Extract the [X, Y] coordinate from the center of the cell holding the provided text.  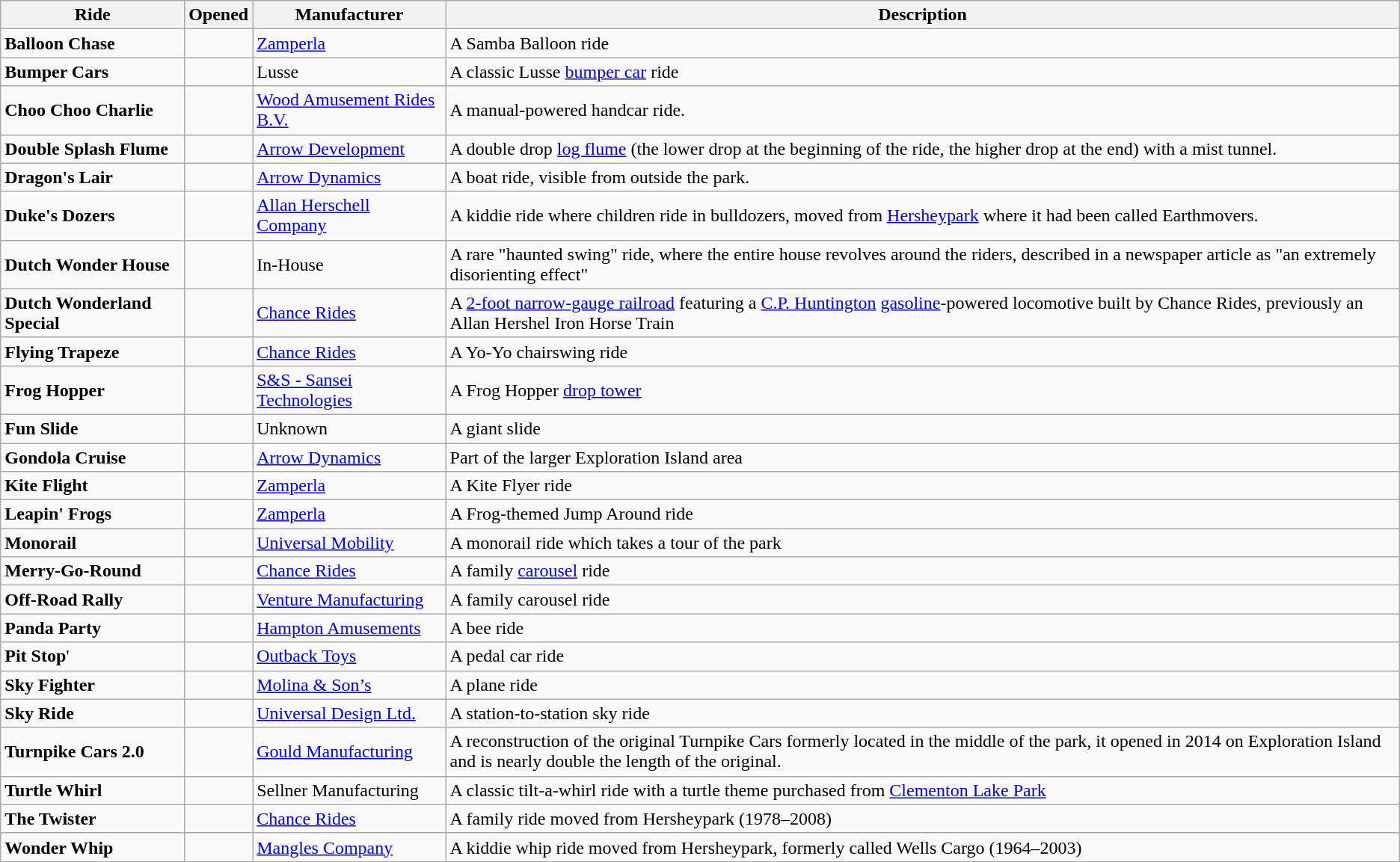
Flying Trapeze [93, 351]
A pedal car ride [923, 656]
Kite Flight [93, 486]
Gondola Cruise [93, 457]
Panda Party [93, 628]
Dragon's Lair [93, 177]
A Frog-themed Jump Around ride [923, 514]
Double Splash Flume [93, 149]
A kiddie ride where children ride in bulldozers, moved from Hersheypark where it had been called Earthmovers. [923, 215]
Dutch Wonderland Special [93, 313]
A kiddie whip ride moved from Hersheypark, formerly called Wells Cargo (1964–2003) [923, 847]
Opened [218, 15]
Venture Manufacturing [349, 600]
Outback Toys [349, 656]
Pit Stop' [93, 656]
Balloon Chase [93, 43]
A monorail ride which takes a tour of the park [923, 543]
Mangles Company [349, 847]
Off-Road Rally [93, 600]
Sky Fighter [93, 685]
Ride [93, 15]
A Yo-Yo chairswing ride [923, 351]
Turtle Whirl [93, 790]
Manufacturer [349, 15]
Fun Slide [93, 428]
Leapin' Frogs [93, 514]
The Twister [93, 819]
Wood Amusement Rides B.V. [349, 111]
Sellner Manufacturing [349, 790]
A Samba Balloon ride [923, 43]
Universal Mobility [349, 543]
Lusse [349, 72]
A boat ride, visible from outside the park. [923, 177]
Gould Manufacturing [349, 752]
A bee ride [923, 628]
A plane ride [923, 685]
Bumper Cars [93, 72]
Choo Choo Charlie [93, 111]
Arrow Development [349, 149]
A station-to-station sky ride [923, 713]
A classic tilt-a-whirl ride with a turtle theme purchased from Clementon Lake Park [923, 790]
Unknown [349, 428]
Sky Ride [93, 713]
S&S - Sansei Technologies [349, 390]
Merry-Go-Round [93, 571]
Turnpike Cars 2.0 [93, 752]
Wonder Whip [93, 847]
Part of the larger Exploration Island area [923, 457]
Universal Design Ltd. [349, 713]
A classic Lusse bumper car ride [923, 72]
Duke's Dozers [93, 215]
A double drop log flume (the lower drop at the beginning of the ride, the higher drop at the end) with a mist tunnel. [923, 149]
A Kite Flyer ride [923, 486]
A Frog Hopper drop tower [923, 390]
A family ride moved from Hersheypark (1978–2008) [923, 819]
Molina & Son’s [349, 685]
Description [923, 15]
A giant slide [923, 428]
Monorail [93, 543]
Allan Herschell Company [349, 215]
Dutch Wonder House [93, 265]
Frog Hopper [93, 390]
A manual-powered handcar ride. [923, 111]
Hampton Amusements [349, 628]
In-House [349, 265]
